Provide the (X, Y) coordinate of the cell's center where the given text is located.  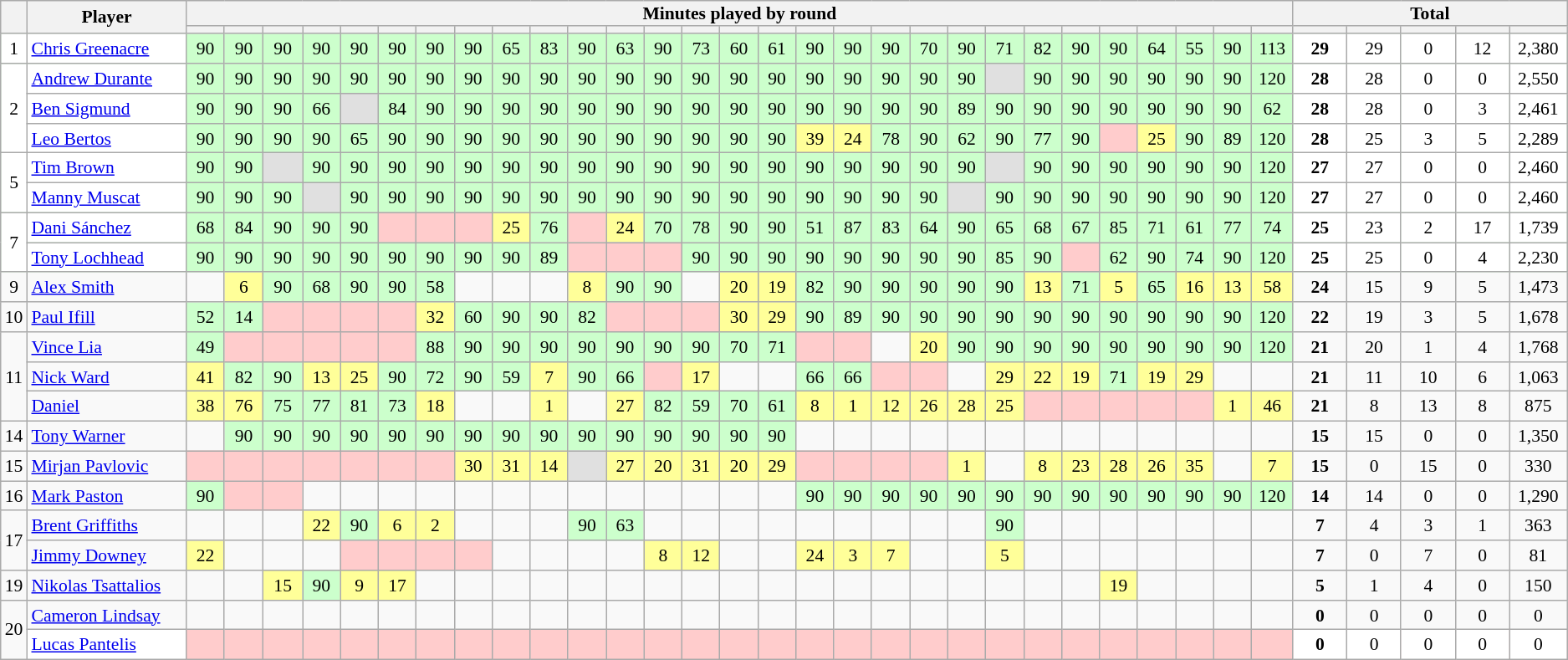
1,350 (1539, 437)
Andrew Durante (106, 79)
Daniel (106, 407)
Dani Sánchez (106, 228)
Vince Lia (106, 347)
875 (1539, 407)
1,063 (1539, 377)
2,461 (1539, 109)
51 (815, 228)
Tim Brown (106, 168)
363 (1539, 526)
Brent Griffiths (106, 526)
Player (106, 18)
35 (1194, 467)
1,739 (1539, 228)
113 (1271, 49)
1,290 (1539, 496)
Manny Muscat (106, 198)
41 (206, 377)
Paul Ifill (106, 317)
2,289 (1539, 139)
Cameron Lindsay (106, 616)
49 (206, 347)
Mark Paston (106, 496)
2,380 (1539, 49)
Total (1430, 13)
1,768 (1539, 347)
18 (435, 407)
2,550 (1539, 79)
Minutes played by round (739, 13)
Jimmy Downey (106, 555)
39 (815, 139)
Nikolas Tsattalios (106, 586)
32 (435, 317)
Leo Bertos (106, 139)
Tony Warner (106, 437)
1,678 (1539, 317)
Alex Smith (106, 288)
46 (1271, 407)
72 (435, 377)
Mirjan Pavlovic (106, 467)
Tony Lochhead (106, 258)
38 (206, 407)
88 (435, 347)
67 (1080, 228)
150 (1539, 586)
87 (853, 228)
Lucas Pantelis (106, 645)
2,230 (1539, 258)
55 (1194, 49)
Chris Greenacre (106, 49)
1,473 (1539, 288)
75 (283, 407)
330 (1539, 467)
Nick Ward (106, 377)
Ben Sigmund (106, 109)
52 (206, 317)
